Extract the (x, y) coordinate from the center of the cell holding the provided text.  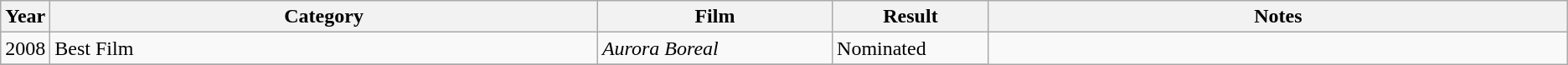
Aurora Boreal (714, 48)
Category (324, 17)
Result (911, 17)
2008 (25, 48)
Best Film (324, 48)
Year (25, 17)
Nominated (911, 48)
Film (714, 17)
Notes (1278, 17)
